Return [X, Y] of the center of cell containing provided text 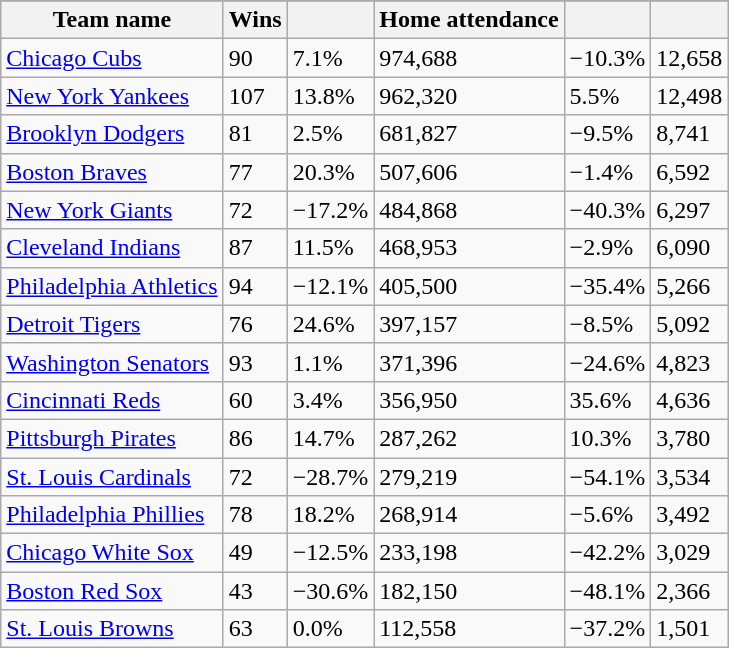
3.4% [330, 400]
New York Giants [112, 210]
−1.4% [608, 172]
182,150 [469, 591]
43 [255, 591]
5,092 [690, 324]
−10.3% [608, 58]
356,950 [469, 400]
468,953 [469, 248]
76 [255, 324]
Washington Senators [112, 362]
−42.2% [608, 553]
6,090 [690, 248]
10.3% [608, 438]
3,029 [690, 553]
484,868 [469, 210]
49 [255, 553]
20.3% [330, 172]
107 [255, 96]
962,320 [469, 96]
1,501 [690, 629]
13.8% [330, 96]
7.1% [330, 58]
Wins [255, 20]
Philadelphia Phillies [112, 515]
3,534 [690, 477]
Detroit Tigers [112, 324]
2.5% [330, 134]
Team name [112, 20]
−37.2% [608, 629]
63 [255, 629]
−54.1% [608, 477]
86 [255, 438]
6,592 [690, 172]
24.6% [330, 324]
8,741 [690, 134]
Cincinnati Reds [112, 400]
14.7% [330, 438]
60 [255, 400]
78 [255, 515]
90 [255, 58]
12,498 [690, 96]
279,219 [469, 477]
4,823 [690, 362]
Pittsburgh Pirates [112, 438]
−30.6% [330, 591]
Cleveland Indians [112, 248]
18.2% [330, 515]
11.5% [330, 248]
87 [255, 248]
−8.5% [608, 324]
287,262 [469, 438]
405,500 [469, 286]
St. Louis Browns [112, 629]
0.0% [330, 629]
Home attendance [469, 20]
Brooklyn Dodgers [112, 134]
93 [255, 362]
−28.7% [330, 477]
371,396 [469, 362]
3,492 [690, 515]
974,688 [469, 58]
−9.5% [608, 134]
5,266 [690, 286]
233,198 [469, 553]
6,297 [690, 210]
−24.6% [608, 362]
−5.6% [608, 515]
12,658 [690, 58]
−17.2% [330, 210]
77 [255, 172]
397,157 [469, 324]
−12.5% [330, 553]
681,827 [469, 134]
Boston Braves [112, 172]
1.1% [330, 362]
94 [255, 286]
Boston Red Sox [112, 591]
5.5% [608, 96]
507,606 [469, 172]
St. Louis Cardinals [112, 477]
−12.1% [330, 286]
2,366 [690, 591]
Chicago Cubs [112, 58]
4,636 [690, 400]
81 [255, 134]
−35.4% [608, 286]
Philadelphia Athletics [112, 286]
−2.9% [608, 248]
Chicago White Sox [112, 553]
New York Yankees [112, 96]
35.6% [608, 400]
3,780 [690, 438]
−48.1% [608, 591]
268,914 [469, 515]
−40.3% [608, 210]
112,558 [469, 629]
